Pinpoint the cell where the given text exists, returning its [x, y] midpoint coordinate. 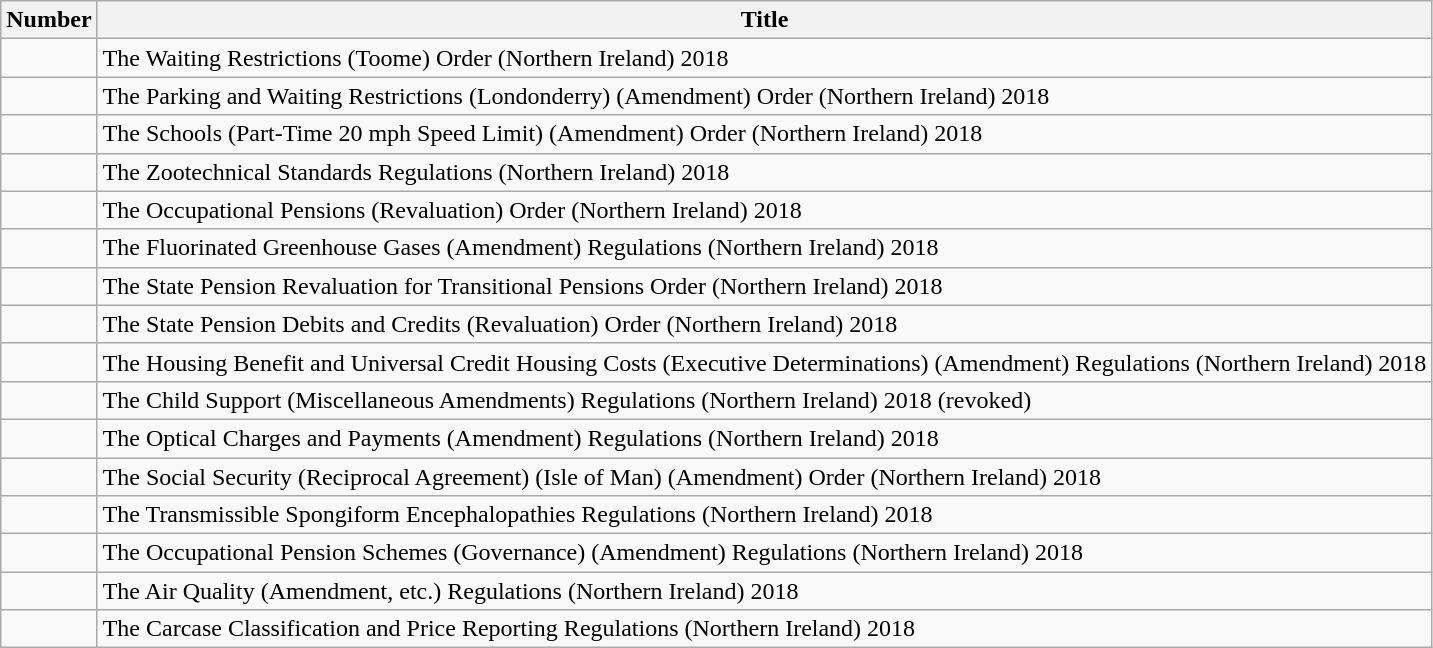
The Occupational Pension Schemes (Governance) (Amendment) Regulations (Northern Ireland) 2018 [764, 553]
The Schools (Part-Time 20 mph Speed Limit) (Amendment) Order (Northern Ireland) 2018 [764, 134]
The Waiting Restrictions (Toome) Order (Northern Ireland) 2018 [764, 58]
The State Pension Debits and Credits (Revaluation) Order (Northern Ireland) 2018 [764, 324]
Number [49, 20]
The Occupational Pensions (Revaluation) Order (Northern Ireland) 2018 [764, 210]
The Child Support (Miscellaneous Amendments) Regulations (Northern Ireland) 2018 (revoked) [764, 400]
The Carcase Classification and Price Reporting Regulations (Northern Ireland) 2018 [764, 629]
The Optical Charges and Payments (Amendment) Regulations (Northern Ireland) 2018 [764, 438]
The Air Quality (Amendment, etc.) Regulations (Northern Ireland) 2018 [764, 591]
Title [764, 20]
The Transmissible Spongiform Encephalopathies Regulations (Northern Ireland) 2018 [764, 515]
The Zootechnical Standards Regulations (Northern Ireland) 2018 [764, 172]
The Social Security (Reciprocal Agreement) (Isle of Man) (Amendment) Order (Northern Ireland) 2018 [764, 477]
The Parking and Waiting Restrictions (Londonderry) (Amendment) Order (Northern Ireland) 2018 [764, 96]
The Housing Benefit and Universal Credit Housing Costs (Executive Determinations) (Amendment) Regulations (Northern Ireland) 2018 [764, 362]
The State Pension Revaluation for Transitional Pensions Order (Northern Ireland) 2018 [764, 286]
The Fluorinated Greenhouse Gases (Amendment) Regulations (Northern Ireland) 2018 [764, 248]
